Determine the (x, y) coordinate at the center of the cell enclosing the given text.  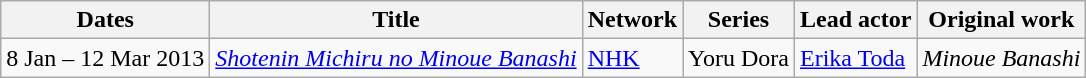
Title (396, 20)
Yoru Dora (739, 58)
Lead actor (855, 20)
Network (632, 20)
Series (739, 20)
Dates (106, 20)
Original work (1002, 20)
NHK (632, 58)
8 Jan – 12 Mar 2013 (106, 58)
Erika Toda (855, 58)
Minoue Banashi (1002, 58)
Shotenin Michiru no Minoue Banashi (396, 58)
